Detect which cell encompasses the target text, then output its (X, Y) center coordinate. 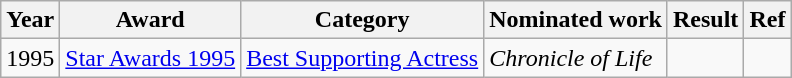
Best Supporting Actress (362, 58)
Nominated work (576, 20)
Chronicle of Life (576, 58)
1995 (30, 58)
Ref (768, 20)
Category (362, 20)
Year (30, 20)
Award (150, 20)
Result (705, 20)
Star Awards 1995 (150, 58)
